Provide the (X, Y) coordinate of the cell's center where the given text is located.  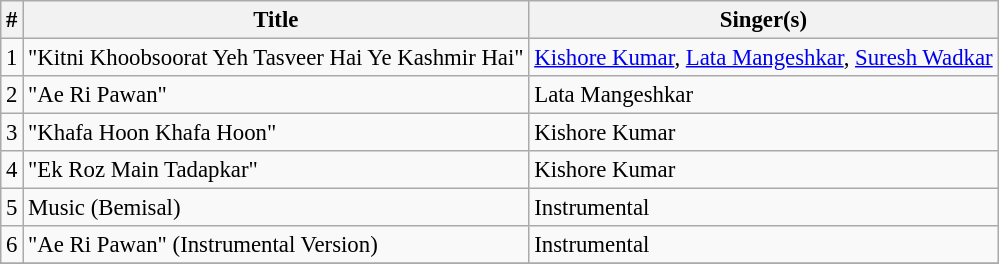
Lata Mangeshkar (764, 95)
"Ae Ri Pawan" (276, 95)
"Ek Roz Main Tadapkar" (276, 170)
5 (12, 208)
6 (12, 245)
1 (12, 58)
Music (Bemisal) (276, 208)
Singer(s) (764, 20)
"Ae Ri Pawan" (Instrumental Version) (276, 245)
Title (276, 20)
"Kitni Khoobsoorat Yeh Tasveer Hai Ye Kashmir Hai" (276, 58)
2 (12, 95)
# (12, 20)
"Khafa Hoon Khafa Hoon" (276, 133)
3 (12, 133)
4 (12, 170)
Kishore Kumar, Lata Mangeshkar, Suresh Wadkar (764, 58)
